Pinpoint the cell where the given text exists, returning its (x, y) midpoint coordinate. 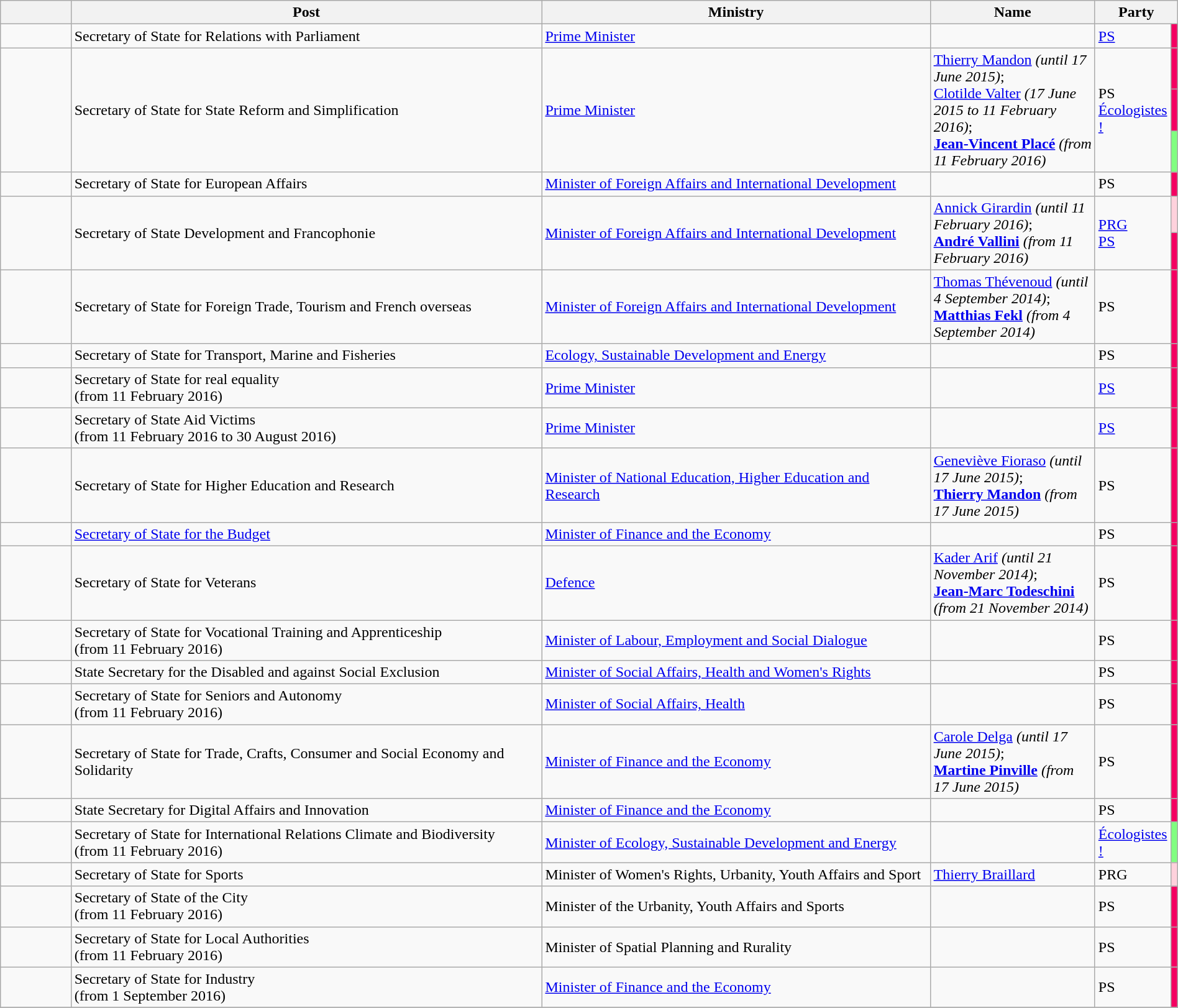
Minister of Ecology, Sustainable Development and Energy (736, 843)
Secretary of State for Industry (from 1 September 2016) (306, 987)
Secretary of State of the City (from 11 February 2016) (306, 906)
Minister of Social Affairs, Health and Women's Rights (736, 672)
Minister of National Education, Higher Education and Research (736, 485)
Secretary of State for State Reform and Simplification (306, 110)
Minister of Social Affairs, Health (736, 705)
Name (1013, 12)
Minister of Labour, Employment and Social Dialogue (736, 640)
Secretary of State for Seniors and Autonomy(from 11 February 2016) (306, 705)
PRGPS (1133, 232)
Secretary of State for Local Authorities (from 11 February 2016) (306, 947)
PS Écologistes ! (1133, 110)
Minister of Women's Rights, Urbanity, Youth Affairs and Sport (736, 874)
State Secretary for the Disabled and against Social Exclusion (306, 672)
Carole Delga (until 17 June 2015);Martine Pinville (from 17 June 2015) (1013, 762)
Post (306, 12)
Ecology, Sustainable Development and Energy (736, 355)
Secretary of State for Trade, Crafts, Consumer and Social Economy and Solidarity (306, 762)
Secretary of State for Vocational Training and Apprenticeship (from 11 February 2016) (306, 640)
Secretary of State for Relations with Parliament (306, 36)
Secretary of State for Higher Education and Research (306, 485)
PRG (1133, 874)
Party (1136, 12)
Kader Arif (until 21 November 2014);Jean-Marc Todeschini (from 21 November 2014) (1013, 583)
Écologistes ! (1133, 843)
Ministry (736, 12)
Secretary of State for Foreign Trade, Tourism and French overseas (306, 307)
Secretary of State for Veterans (306, 583)
Secretary of State for International Relations Climate and Biodiversity (from 11 February 2016) (306, 843)
Thomas Thévenoud (until 4 September 2014);Matthias Fekl (from 4 September 2014) (1013, 307)
State Secretary for Digital Affairs and Innovation (306, 810)
Secretary of State for Transport, Marine and Fisheries (306, 355)
Secretary of State Aid Victims(from 11 February 2016 to 30 August 2016) (306, 428)
Geneviève Fioraso (until 17 June 2015);Thierry Mandon (from 17 June 2015) (1013, 485)
Annick Girardin (until 11 February 2016);André Vallini (from 11 February 2016) (1013, 232)
Secretary of State Development and Francophonie (306, 232)
Secretary of State for real equality(from 11 February 2016) (306, 388)
Secretary of State for Sports (306, 874)
Minister of Spatial Planning and Rurality (736, 947)
Minister of the Urbanity, Youth Affairs and Sports (736, 906)
Secretary of State for the Budget (306, 534)
Defence (736, 583)
Secretary of State for European Affairs (306, 184)
Thierry Braillard (1013, 874)
Thierry Mandon (until 17 June 2015);Clotilde Valter (17 June 2015 to 11 February 2016);Jean-Vincent Placé (from 11 February 2016) (1013, 110)
